Determine the (x, y) coordinate at the center of the cell enclosing the given text.  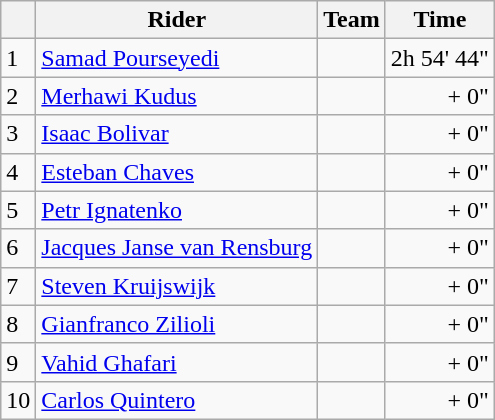
2h 54' 44" (440, 58)
Jacques Janse van Rensburg (177, 248)
2 (18, 96)
7 (18, 286)
Isaac Bolivar (177, 134)
Petr Ignatenko (177, 210)
3 (18, 134)
Carlos Quintero (177, 400)
Time (440, 20)
Gianfranco Zilioli (177, 324)
Rider (177, 20)
Esteban Chaves (177, 172)
5 (18, 210)
8 (18, 324)
Steven Kruijswijk (177, 286)
1 (18, 58)
Team (352, 20)
Samad Pourseyedi (177, 58)
6 (18, 248)
Vahid Ghafari (177, 362)
9 (18, 362)
4 (18, 172)
Merhawi Kudus (177, 96)
10 (18, 400)
